Scan for the cell matching the given text and deliver its [x, y] coordinate at center. 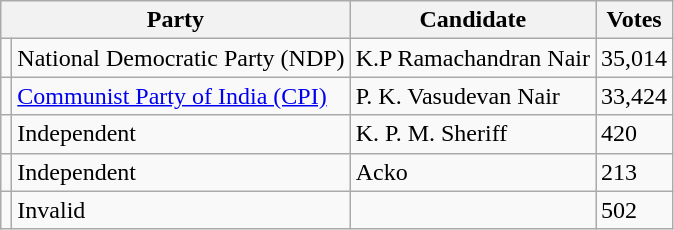
Votes [634, 20]
502 [634, 210]
P. K. Vasudevan Nair [472, 96]
33,424 [634, 96]
Communist Party of India (CPI) [181, 96]
420 [634, 134]
Candidate [472, 20]
Acko [472, 172]
Party [176, 20]
K. P. M. Sheriff [472, 134]
Invalid [181, 210]
National Democratic Party (NDP) [181, 58]
35,014 [634, 58]
K.P Ramachandran Nair [472, 58]
213 [634, 172]
